Scan for the cell matching the given text and deliver its [x, y] coordinate at center. 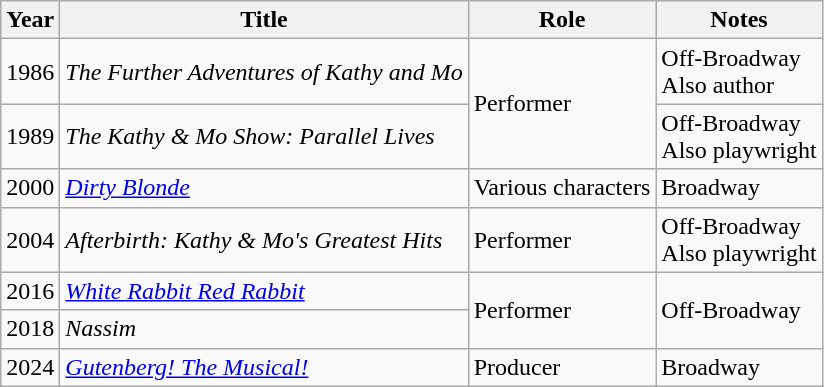
Gutenberg! The Musical! [264, 367]
2018 [30, 329]
Afterbirth: Kathy & Mo's Greatest Hits [264, 240]
1989 [30, 136]
2016 [30, 291]
The Kathy & Mo Show: Parallel Lives [264, 136]
1986 [30, 72]
White Rabbit Red Rabbit [264, 291]
Nassim [264, 329]
Year [30, 20]
The Further Adventures of Kathy and Mo [264, 72]
Off-BroadwayAlso author [739, 72]
Title [264, 20]
2024 [30, 367]
Various characters [562, 188]
Role [562, 20]
Notes [739, 20]
2004 [30, 240]
Dirty Blonde [264, 188]
Off-Broadway [739, 310]
Producer [562, 367]
2000 [30, 188]
